Provide the [X, Y] coordinate of the cell's center where the given text is located.  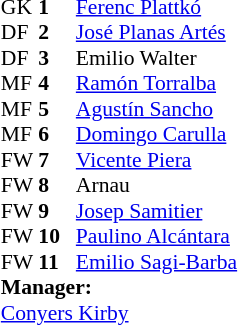
6 [57, 135]
7 [57, 160]
Ramón Torralba [156, 83]
10 [57, 237]
Paulino Alcántara [156, 237]
2 [57, 33]
José Planas Artés [156, 33]
4 [57, 83]
Domingo Carulla [156, 135]
11 [57, 262]
8 [57, 185]
Arnau [156, 185]
Josep Samitier [156, 211]
9 [57, 211]
Manager: [119, 287]
3 [57, 58]
Agustín Sancho [156, 109]
Emilio Sagi-Barba [156, 262]
Vicente Piera [156, 160]
Emilio Walter [156, 58]
5 [57, 109]
